Locate the cell with the specified text and output its (X, Y) center coordinate. 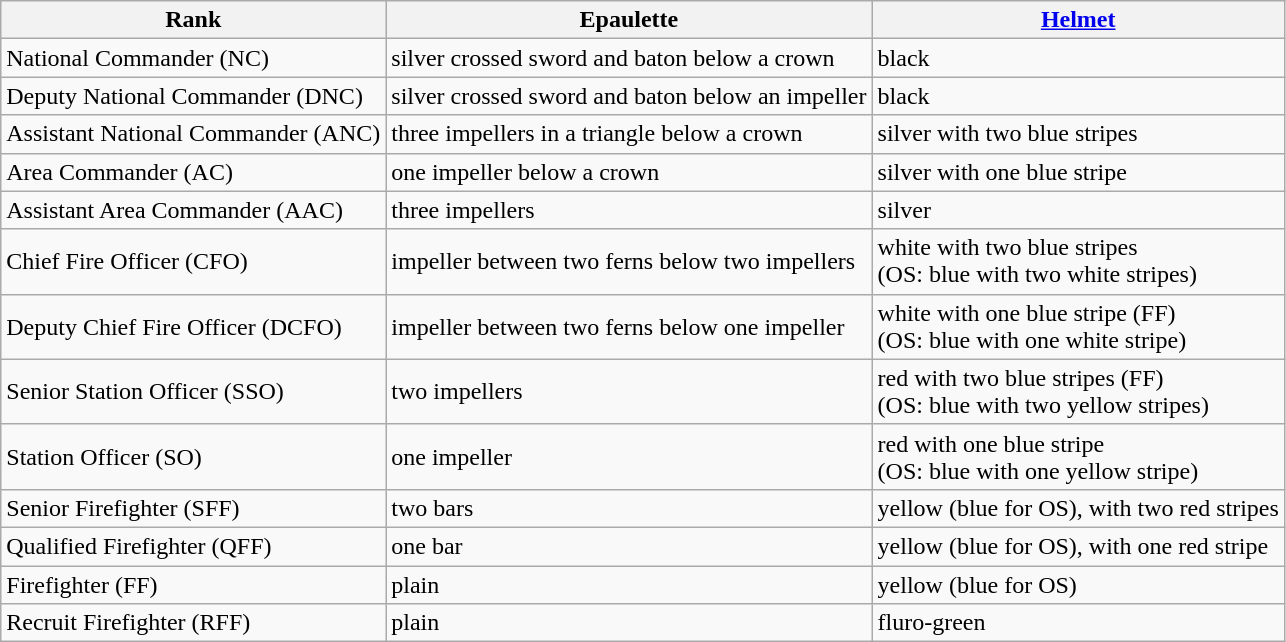
one impeller below a crown (629, 172)
yellow (blue for OS), with one red stripe (1078, 546)
three impellers in a triangle below a crown (629, 134)
Firefighter (FF) (194, 585)
impeller between two ferns below one impeller (629, 326)
silver crossed sword and baton below an impeller (629, 96)
National Commander (NC) (194, 58)
one bar (629, 546)
white with one blue stripe (FF)(OS: blue with one white stripe) (1078, 326)
two bars (629, 508)
Area Commander (AC) (194, 172)
white with two blue stripes(OS: blue with two white stripes) (1078, 262)
one impeller (629, 456)
Rank (194, 20)
impeller between two ferns below two impellers (629, 262)
Assistant Area Commander (AAC) (194, 210)
Deputy National Commander (DNC) (194, 96)
Assistant National Commander (ANC) (194, 134)
Helmet (1078, 20)
Qualified Firefighter (QFF) (194, 546)
silver with one blue stripe (1078, 172)
two impellers (629, 392)
red with one blue stripe(OS: blue with one yellow stripe) (1078, 456)
Epaulette (629, 20)
Senior Station Officer (SSO) (194, 392)
Chief Fire Officer (CFO) (194, 262)
fluro-green (1078, 623)
silver crossed sword and baton below a crown (629, 58)
Senior Firefighter (SFF) (194, 508)
yellow (blue for OS) (1078, 585)
silver with two blue stripes (1078, 134)
yellow (blue for OS), with two red stripes (1078, 508)
three impellers (629, 210)
Station Officer (SO) (194, 456)
Deputy Chief Fire Officer (DCFO) (194, 326)
silver (1078, 210)
Recruit Firefighter (RFF) (194, 623)
red with two blue stripes (FF)(OS: blue with two yellow stripes) (1078, 392)
